Capture the cell that displays the provided text and extract its (X, Y) central coordinate. 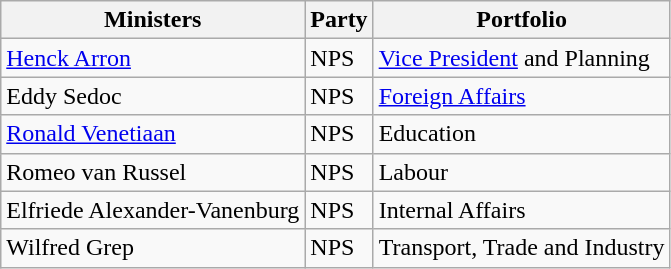
Ronald Venetiaan (153, 134)
Party (339, 20)
Internal Affairs (522, 210)
Ministers (153, 20)
Labour (522, 172)
Education (522, 134)
Romeo van Russel (153, 172)
Portfolio (522, 20)
Foreign Affairs (522, 96)
Wilfred Grep (153, 248)
Transport, Trade and Industry (522, 248)
Vice President and Planning (522, 58)
Henck Arron (153, 58)
Eddy Sedoc (153, 96)
Elfriede Alexander-Vanenburg (153, 210)
